Find where the given text appears and provide that cell's center as (x, y) coordinate. 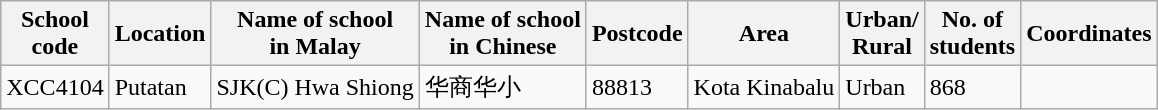
Name of schoolin Malay (315, 34)
华商华小 (502, 88)
Urban/Rural (882, 34)
Location (160, 34)
Kota Kinabalu (764, 88)
Area (764, 34)
Putatan (160, 88)
SJK(C) Hwa Shiong (315, 88)
Name of schoolin Chinese (502, 34)
Schoolcode (55, 34)
XCC4104 (55, 88)
88813 (637, 88)
Coordinates (1089, 34)
Postcode (637, 34)
No. ofstudents (972, 34)
868 (972, 88)
Urban (882, 88)
